For the text-containing cell, return its midpoint in [X, Y] coordinate format. 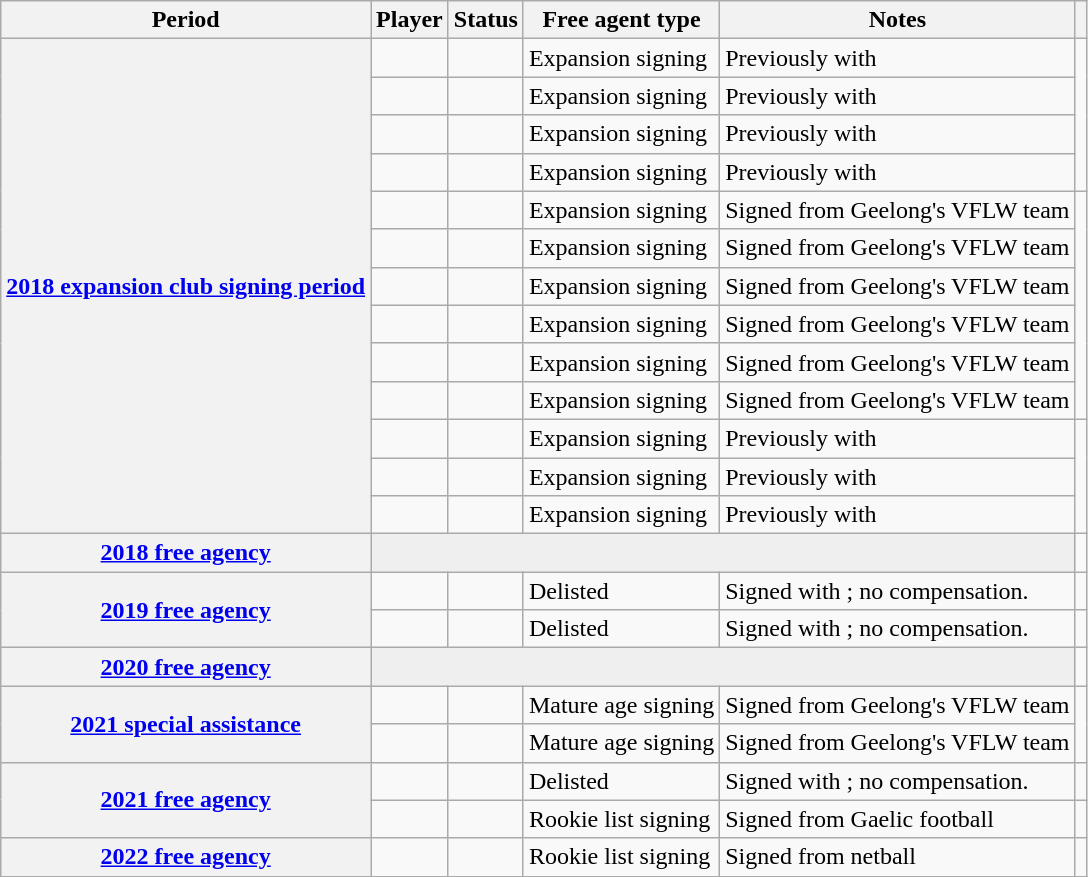
2021 free agency [186, 800]
2021 special assistance [186, 724]
2018 expansion club signing period [186, 286]
Period [186, 20]
Signed from netball [898, 857]
2019 free agency [186, 610]
Player [410, 20]
Signed from Gaelic football [898, 819]
Free agent type [621, 20]
2022 free agency [186, 857]
Notes [898, 20]
2018 free agency [186, 553]
2020 free agency [186, 667]
Status [486, 20]
